Determine the [x, y] coordinate at the center of the cell enclosing the given text.  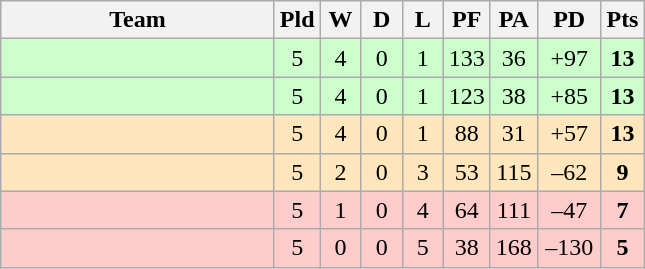
D [382, 20]
168 [514, 248]
3 [422, 172]
Pts [622, 20]
L [422, 20]
+85 [569, 96]
31 [514, 134]
PD [569, 20]
PF [466, 20]
PA [514, 20]
–130 [569, 248]
Team [138, 20]
133 [466, 58]
9 [622, 172]
115 [514, 172]
88 [466, 134]
W [340, 20]
53 [466, 172]
2 [340, 172]
7 [622, 210]
64 [466, 210]
–47 [569, 210]
123 [466, 96]
36 [514, 58]
+57 [569, 134]
111 [514, 210]
+97 [569, 58]
–62 [569, 172]
Pld [297, 20]
